For the text-containing cell, return its midpoint in (x, y) coordinate format. 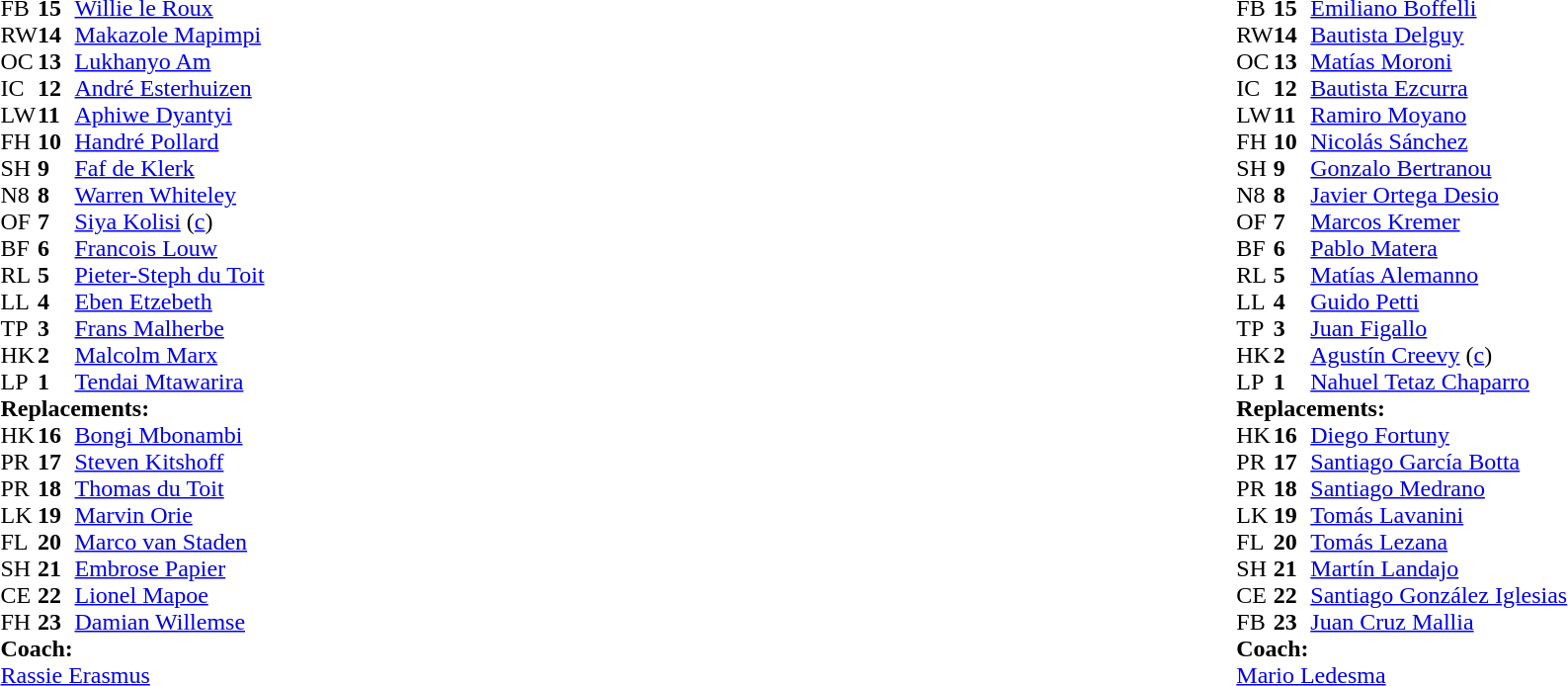
Nahuel Tetaz Chaparro (1439, 382)
Lukhanyo Am (170, 61)
Marvin Orie (170, 516)
Marco van Staden (170, 542)
Tendai Mtawarira (170, 382)
Eben Etzebeth (170, 302)
Handré Pollard (170, 142)
Gonzalo Bertranou (1439, 168)
Makazole Mapimpi (170, 36)
Frans Malherbe (170, 328)
Santiago Medrano (1439, 488)
Guido Petti (1439, 302)
Embrose Papier (170, 569)
Pieter-Steph du Toit (170, 275)
Diego Fortuny (1439, 435)
Santiago García Botta (1439, 463)
Tomás Lezana (1439, 542)
Martín Landajo (1439, 569)
Matías Moroni (1439, 61)
Faf de Klerk (170, 168)
Javier Ortega Desio (1439, 196)
Siya Kolisi (c) (170, 221)
Matías Alemanno (1439, 275)
Steven Kitshoff (170, 463)
Juan Cruz Mallia (1439, 623)
Pablo Matera (1439, 249)
Bautista Ezcurra (1439, 89)
Damian Willemse (170, 623)
Bongi Mbonambi (170, 435)
Francois Louw (170, 249)
Lionel Mapoe (170, 595)
Aphiwe Dyantyi (170, 115)
Bautista Delguy (1439, 36)
Malcolm Marx (170, 356)
Warren Whiteley (170, 196)
Marcos Kremer (1439, 221)
Ramiro Moyano (1439, 115)
FB (1255, 623)
Santiago González Iglesias (1439, 595)
Agustín Creevy (c) (1439, 356)
Tomás Lavanini (1439, 516)
Thomas du Toit (170, 488)
Nicolás Sánchez (1439, 142)
Juan Figallo (1439, 328)
André Esterhuizen (170, 89)
